Return (x, y) of the center of cell containing provided text 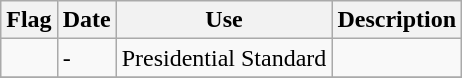
Use (224, 20)
Flag (29, 20)
Presidential Standard (224, 58)
Date (86, 20)
Description (397, 20)
- (86, 58)
